Pinpoint the cell where the given text exists, returning its (x, y) midpoint coordinate. 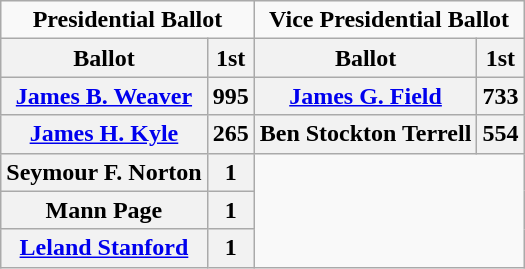
554 (500, 134)
Presidential Ballot (128, 20)
James H. Kyle (104, 134)
265 (230, 134)
Mann Page (104, 210)
995 (230, 96)
James G. Field (366, 96)
Ben Stockton Terrell (366, 134)
James B. Weaver (104, 96)
Vice Presidential Ballot (389, 20)
733 (500, 96)
Seymour F. Norton (104, 172)
Leland Stanford (104, 248)
